Capture the cell that displays the provided text and extract its (X, Y) central coordinate. 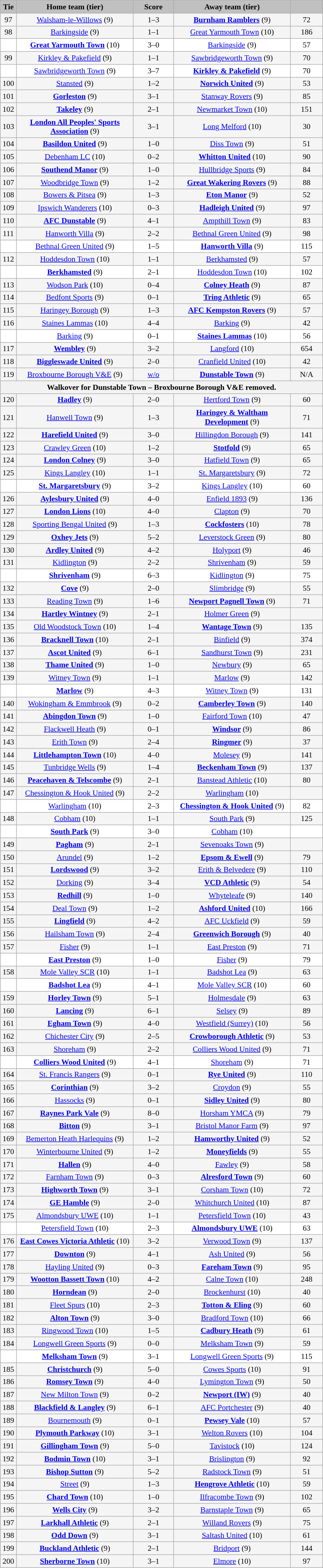
Welton Rovers (10) (232, 1433)
Highworth Town (9) (75, 1190)
Aylesbury United (9) (75, 499)
Corinthian (9) (75, 1088)
Radstock Town (9) (232, 1472)
0–4 (153, 285)
Clapton (9) (232, 512)
106 (9, 170)
117 (9, 349)
Bitton (9) (75, 1126)
174 (9, 1203)
Bridport (9) (232, 1549)
4–3 (153, 691)
180 (9, 1292)
127 (9, 512)
Langford (10) (232, 349)
149 (9, 844)
Bracknell Town (10) (75, 640)
Whyteleafe (9) (232, 896)
Hillingdon Borough (9) (232, 435)
181 (9, 1305)
231 (306, 652)
176 (9, 1241)
Sevenoaks Town (9) (232, 844)
Hassocks (9) (75, 1101)
Wokingham & Emmbrook (9) (75, 704)
Croydon (9) (232, 1088)
192 (9, 1459)
Cove (9) (75, 589)
82 (306, 806)
Haringey Borough (9) (75, 310)
90 (306, 157)
184 (9, 1344)
Verwood Town (9) (232, 1241)
Tavistock (10) (232, 1446)
Hadley (9) (75, 400)
Molesey (9) (232, 755)
Walsham-le-Willows (9) (75, 20)
83 (306, 221)
37 (306, 742)
Southend Manor (9) (75, 170)
Crowborough Athletic (9) (232, 1037)
47 (306, 716)
178 (9, 1267)
Willand Rovers (9) (232, 1523)
Score (153, 7)
Cowes Sports (10) (232, 1369)
Lancing (9) (75, 1011)
Erith Town (9) (75, 742)
Hallen (9) (75, 1165)
AFC Dunstable (9) (75, 221)
197 (9, 1523)
157 (9, 947)
Burnham Ramblers (9) (232, 20)
54 (306, 883)
159 (9, 998)
Sherborne Town (10) (75, 1561)
Whitchurch United (10) (232, 1203)
Abingdon Town (9) (75, 716)
Alton Town (9) (75, 1318)
152 (9, 883)
153 (9, 896)
Ascot United (9) (75, 652)
173 (9, 1190)
161 (9, 1024)
Harefield United (9) (75, 435)
Ardley United (9) (75, 550)
Egham Town (9) (75, 1024)
GE Hamble (9) (75, 1203)
Cockfosters (10) (232, 525)
200 (9, 1561)
3–7 (153, 71)
Fareham Town (9) (232, 1267)
Dunstable Town (9) (232, 374)
146 (9, 780)
129 (9, 537)
133 (9, 601)
Hailsham Town (9) (75, 934)
Debenham LC (10) (75, 157)
Bishop Sutton (9) (75, 1472)
78 (306, 525)
Wootton Bassett Town (10) (75, 1279)
Binfield (9) (232, 640)
Diss Town (9) (232, 144)
1–6 (153, 601)
108 (9, 195)
Bodmin Town (10) (75, 1459)
Takeley (9) (75, 109)
Camberley Town (9) (232, 704)
Windsor (9) (232, 729)
Street (9) (75, 1484)
Woodbridge Town (9) (75, 183)
Tring Athletic (9) (232, 298)
Newport (IW) (9) (232, 1395)
Bradford Town (10) (232, 1318)
Whitton United (10) (232, 157)
Banstead Athletic (10) (232, 780)
Ringwood Town (10) (75, 1331)
374 (306, 640)
139 (9, 678)
Bemerton Heath Harlequins (9) (75, 1139)
Sidley United (9) (232, 1101)
Ampthill Town (9) (232, 221)
158 (9, 972)
Ipswich Wanderers (10) (75, 208)
155 (9, 921)
Walkover for Dunstable Town – Broxbourne Borough V&E removed. (161, 387)
Hayling United (9) (75, 1267)
Horley Town (9) (75, 998)
Lordswood (9) (75, 870)
163 (9, 1049)
Saltash United (10) (232, 1536)
Buckland Athletic (9) (75, 1549)
Larkhall Athletic (9) (75, 1523)
101 (9, 97)
Erith & Belvedere (9) (232, 870)
85 (306, 97)
199 (9, 1549)
East Cowes Victoria Athletic (10) (75, 1241)
198 (9, 1536)
Newmarket Town (10) (232, 109)
143 (9, 742)
123 (9, 448)
Long Melford (10) (232, 126)
145 (9, 767)
New Milton Town (9) (75, 1395)
179 (9, 1279)
Sporting Bengal United (9) (75, 525)
160 (9, 1011)
107 (9, 183)
190 (9, 1433)
Hamworthy United (9) (232, 1139)
88 (306, 183)
134 (9, 614)
Corsham Town (10) (232, 1190)
w/o (153, 374)
109 (9, 208)
Totton & Eling (9) (232, 1305)
50 (306, 1382)
Colney Heath (9) (232, 285)
58 (306, 1165)
Home team (tier) (75, 7)
91 (306, 1369)
Wodson Park (10) (75, 285)
London Lions (10) (75, 512)
Basildon United (9) (75, 144)
187 (9, 1395)
Moneyfields (9) (232, 1152)
6–3 (153, 576)
Littlehampton Town (10) (75, 755)
Leverstock Green (9) (232, 537)
Chichester City (9) (75, 1037)
Romsey Town (9) (75, 1382)
Selsey (9) (232, 1011)
Newport Pagnell Town (9) (232, 601)
188 (9, 1408)
119 (9, 374)
182 (9, 1318)
95 (306, 1267)
Holmer Green (9) (232, 614)
AFC Uckfield (9) (232, 921)
London Colney (9) (75, 460)
Holyport (9) (232, 550)
194 (9, 1484)
AFC Kempston Rovers (9) (232, 310)
86 (306, 729)
168 (9, 1126)
Plymouth Parkway (10) (75, 1433)
170 (9, 1152)
Enfield 1893 (9) (232, 499)
Ringmer (9) (232, 742)
Pagham (9) (75, 844)
Horndean (9) (75, 1292)
Cadbury Heath (9) (232, 1331)
154 (9, 908)
Away team (tier) (232, 7)
112 (9, 259)
43 (306, 1216)
183 (9, 1331)
46 (306, 550)
Beckenham Town (9) (232, 767)
191 (9, 1446)
167 (9, 1113)
Oxhey Jets (9) (75, 537)
3–4 (153, 883)
89 (306, 1011)
N/A (306, 374)
Ilfracombe Town (9) (232, 1497)
8–0 (153, 1113)
30 (306, 126)
Fairford Town (10) (232, 716)
0–0 (153, 1344)
Farnham Town (9) (75, 1177)
126 (9, 499)
Great Wakering Rovers (9) (232, 183)
Holmesdale (9) (232, 998)
Horsham YMCA (9) (232, 1113)
Deal Town (9) (75, 908)
Christchurch (9) (75, 1369)
Thame United (9) (75, 665)
162 (9, 1037)
Hadleigh United (9) (232, 208)
66 (306, 1318)
Hullbridge Sports (9) (232, 170)
196 (9, 1510)
156 (9, 934)
189 (9, 1420)
122 (9, 435)
Elmore (10) (232, 1561)
Brislington (9) (232, 1459)
Wells City (9) (75, 1510)
Wantage Town (9) (232, 627)
120 (9, 400)
654 (306, 349)
Bristol Manor Farm (9) (232, 1126)
150 (9, 857)
Stanway Rovers (9) (232, 97)
Winterbourne United (9) (75, 1152)
Hanwell Town (9) (75, 418)
Fleet Spurs (10) (75, 1305)
Pewsey Vale (10) (232, 1420)
Cranfield United (10) (232, 362)
Broxbourne Borough V&E (9) (75, 374)
195 (9, 1497)
AFC Portchester (9) (232, 1408)
121 (9, 418)
Eton Manor (9) (232, 195)
Stansted (9) (75, 84)
84 (306, 170)
Wembley (9) (75, 349)
100 (9, 84)
Hertford Town (9) (232, 400)
Odd Down (9) (75, 1536)
148 (9, 819)
Sandhurst Town (9) (232, 652)
116 (9, 323)
St. Francis Rangers (9) (75, 1075)
113 (9, 285)
Alresford Town (9) (232, 1177)
Brockenhurst (10) (232, 1292)
5–1 (153, 998)
Hengrove Athletic (10) (232, 1484)
185 (9, 1369)
Hartley Wintney (9) (75, 614)
105 (9, 157)
Slimbridge (9) (232, 589)
Crawley Green (10) (75, 448)
Norwich United (9) (232, 84)
London All Peoples' Sports Association (9) (75, 126)
164 (9, 1075)
VCD Athletic (9) (232, 883)
Ash United (9) (232, 1254)
Bournemouth (9) (75, 1420)
175 (9, 1216)
111 (9, 234)
4–4 (153, 323)
Barnstaple Town (9) (232, 1510)
Bedfont Sports (9) (75, 298)
Lymington Town (9) (232, 1382)
Bowers & Pitsea (9) (75, 195)
Flackwell Heath (9) (75, 729)
Hatfield Town (9) (232, 460)
Peacehaven & Telscombe (9) (75, 780)
130 (9, 550)
147 (9, 793)
Rye United (9) (232, 1075)
Westfield (Surrey) (10) (232, 1024)
Redhill (9) (75, 896)
Arundel (9) (75, 857)
118 (9, 362)
171 (9, 1165)
Haringey & Waltham Development (9) (232, 418)
Calne Town (10) (232, 1279)
165 (9, 1088)
193 (9, 1472)
Tie (9, 7)
Gorleston (9) (75, 97)
Newbury (9) (232, 665)
Old Woodstock Town (10) (75, 627)
Biggleswade United (9) (75, 362)
Gillingham Town (9) (75, 1446)
177 (9, 1254)
172 (9, 1177)
132 (9, 589)
169 (9, 1139)
Tunbridge Wells (9) (75, 767)
248 (306, 1279)
114 (9, 298)
Blackfield & Langley (9) (75, 1408)
Fawley (9) (232, 1165)
138 (9, 665)
Chard Town (10) (75, 1497)
Raynes Park Vale (9) (75, 1113)
Epsom & Ewell (9) (232, 857)
128 (9, 525)
92 (306, 1459)
Downton (9) (75, 1254)
103 (9, 126)
Stotfold (9) (232, 448)
2–5 (153, 1037)
Lingfield (9) (75, 921)
Dorking (9) (75, 883)
99 (9, 58)
Greenwich Borough (9) (232, 934)
Reading Town (9) (75, 601)
Ashford United (10) (232, 908)
